Extract the (x, y) coordinate from the center of the cell holding the provided text.  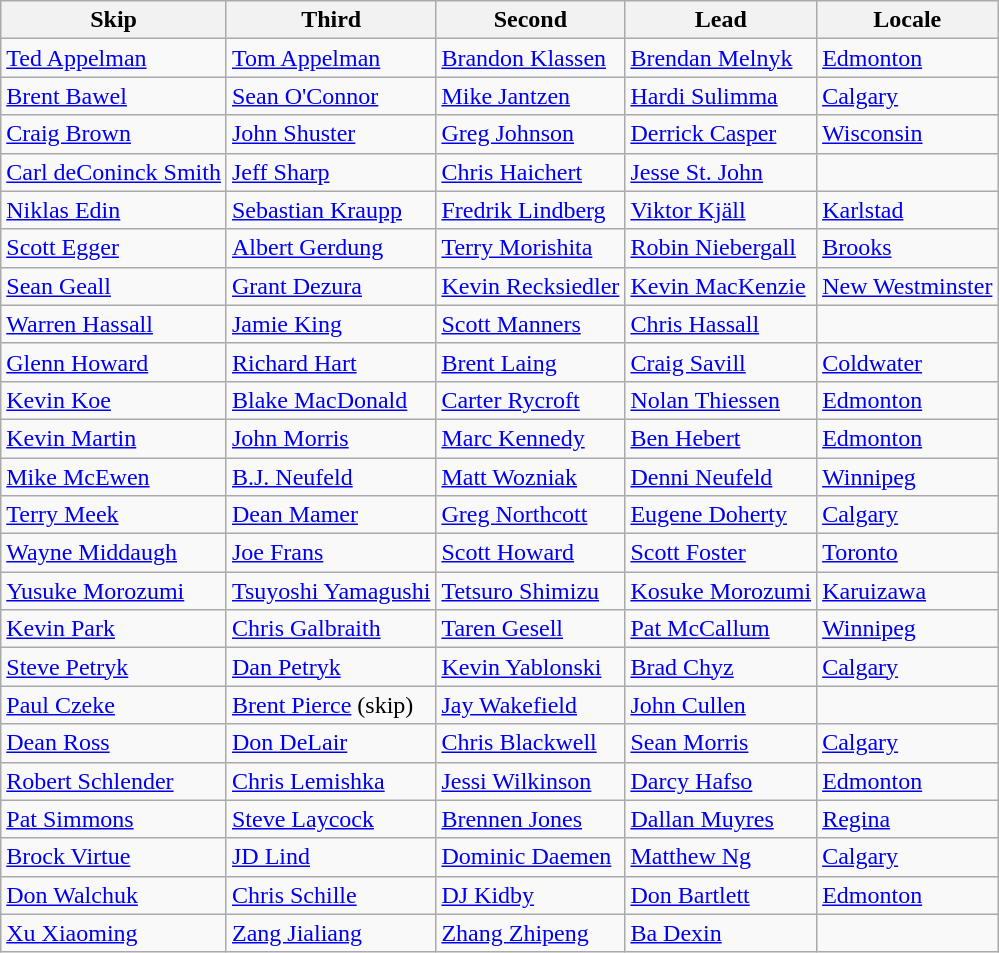
Zang Jialiang (330, 933)
Kevin Recksiedler (530, 286)
Sean O'Connor (330, 96)
Dallan Muyres (721, 819)
Wayne Middaugh (114, 553)
Third (330, 20)
Brent Bawel (114, 96)
Jesse St. John (721, 172)
Lead (721, 20)
Tetsuro Shimizu (530, 591)
Second (530, 20)
Matt Wozniak (530, 477)
Dominic Daemen (530, 857)
Skip (114, 20)
Kevin Koe (114, 400)
Don Bartlett (721, 895)
John Cullen (721, 705)
Karlstad (908, 210)
Dan Petryk (330, 667)
Brent Laing (530, 362)
Viktor Kjäll (721, 210)
Kevin Park (114, 629)
Glenn Howard (114, 362)
Jamie King (330, 324)
Wisconsin (908, 134)
Ba Dexin (721, 933)
Blake MacDonald (330, 400)
Chris Schille (330, 895)
Chris Lemishka (330, 781)
Grant Dezura (330, 286)
Coldwater (908, 362)
Nolan Thiessen (721, 400)
Warren Hassall (114, 324)
Brennen Jones (530, 819)
Jay Wakefield (530, 705)
Karuizawa (908, 591)
Toronto (908, 553)
Steve Petryk (114, 667)
Steve Laycock (330, 819)
Greg Northcott (530, 515)
Scott Foster (721, 553)
Denni Neufeld (721, 477)
Chris Galbraith (330, 629)
Brock Virtue (114, 857)
Chris Blackwell (530, 743)
John Shuster (330, 134)
Locale (908, 20)
Niklas Edin (114, 210)
Craig Brown (114, 134)
Marc Kennedy (530, 438)
Kosuke Morozumi (721, 591)
DJ Kidby (530, 895)
Mike McEwen (114, 477)
Kevin Yablonski (530, 667)
Matthew Ng (721, 857)
Jessi Wilkinson (530, 781)
Albert Gerdung (330, 248)
Yusuke Morozumi (114, 591)
B.J. Neufeld (330, 477)
Paul Czeke (114, 705)
Carl deConinck Smith (114, 172)
Derrick Casper (721, 134)
John Morris (330, 438)
Robin Niebergall (721, 248)
Brandon Klassen (530, 58)
Jeff Sharp (330, 172)
Greg Johnson (530, 134)
Xu Xiaoming (114, 933)
Ben Hebert (721, 438)
Terry Morishita (530, 248)
Fredrik Lindberg (530, 210)
Eugene Doherty (721, 515)
Regina (908, 819)
Sean Morris (721, 743)
Robert Schlender (114, 781)
Don Walchuk (114, 895)
Dean Ross (114, 743)
Sean Geall (114, 286)
Ted Appelman (114, 58)
Brendan Melnyk (721, 58)
Kevin Martin (114, 438)
Richard Hart (330, 362)
Tsuyoshi Yamagushi (330, 591)
Brent Pierce (skip) (330, 705)
Scott Egger (114, 248)
Scott Manners (530, 324)
Don DeLair (330, 743)
Taren Gesell (530, 629)
Pat McCallum (721, 629)
Chris Hassall (721, 324)
Dean Mamer (330, 515)
Carter Rycroft (530, 400)
Darcy Hafso (721, 781)
Brad Chyz (721, 667)
Sebastian Kraupp (330, 210)
Pat Simmons (114, 819)
Joe Frans (330, 553)
Terry Meek (114, 515)
Craig Savill (721, 362)
Tom Appelman (330, 58)
Mike Jantzen (530, 96)
Scott Howard (530, 553)
Hardi Sulimma (721, 96)
Kevin MacKenzie (721, 286)
Brooks (908, 248)
Chris Haichert (530, 172)
JD Lind (330, 857)
New Westminster (908, 286)
Zhang Zhipeng (530, 933)
